Provide the (X, Y) coordinate of the cell's center where the given text is located.  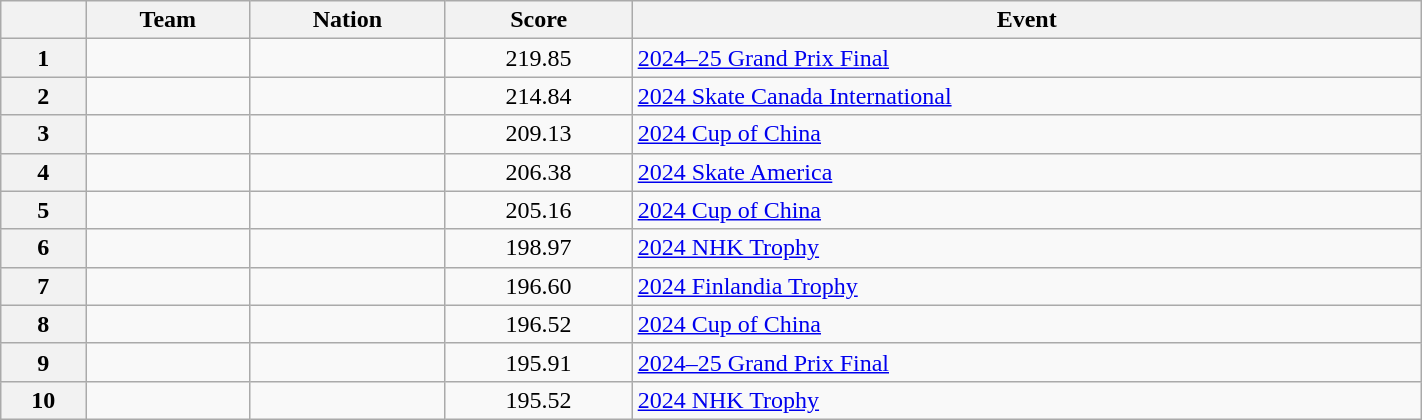
1 (44, 58)
195.52 (538, 400)
10 (44, 400)
5 (44, 210)
196.60 (538, 286)
9 (44, 362)
2024 Skate Canada International (1026, 96)
219.85 (538, 58)
209.13 (538, 134)
214.84 (538, 96)
Nation (348, 20)
Team (168, 20)
206.38 (538, 172)
Score (538, 20)
8 (44, 324)
196.52 (538, 324)
195.91 (538, 362)
198.97 (538, 248)
2024 Skate America (1026, 172)
Event (1026, 20)
2024 Finlandia Trophy (1026, 286)
2 (44, 96)
205.16 (538, 210)
7 (44, 286)
6 (44, 248)
3 (44, 134)
4 (44, 172)
